Identify which cell holds the provided text, then report its [X, Y] central coordinate. 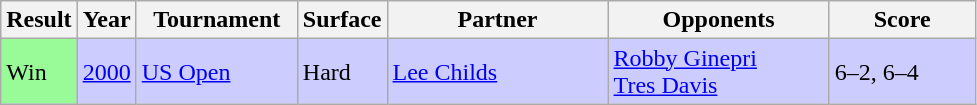
Surface [342, 20]
Tournament [216, 20]
Lee Childs [498, 72]
Result [39, 20]
6–2, 6–4 [902, 72]
Score [902, 20]
US Open [216, 72]
Robby Ginepri Tres Davis [718, 72]
Win [39, 72]
2000 [106, 72]
Hard [342, 72]
Year [106, 20]
Opponents [718, 20]
Partner [498, 20]
